Scan for the cell matching the given text and deliver its (X, Y) coordinate at center. 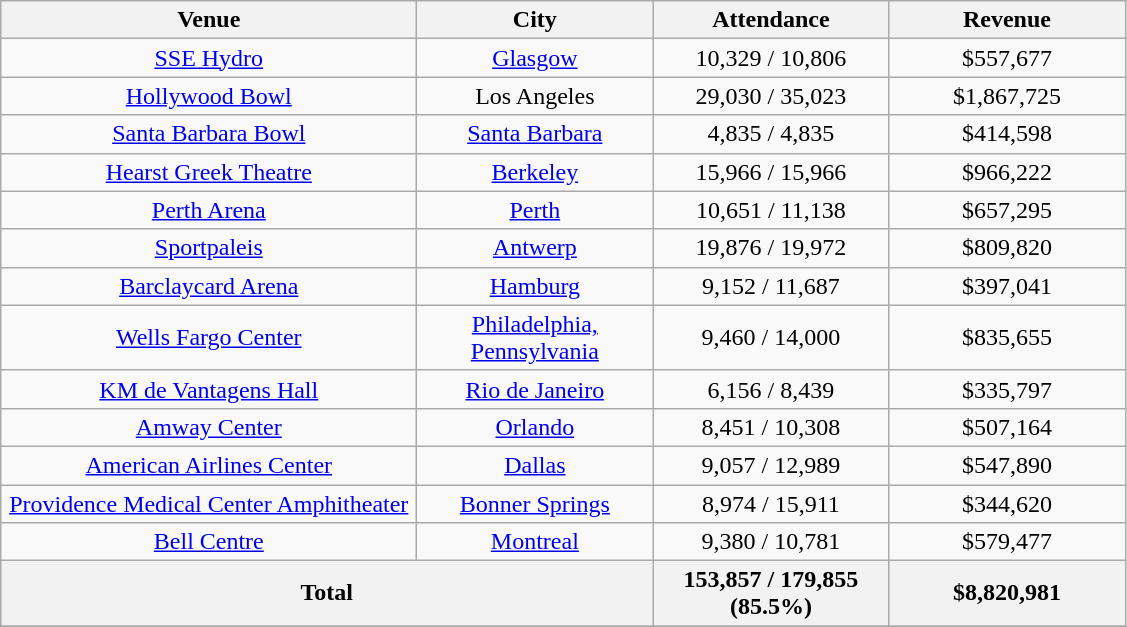
Orlando (535, 427)
Bell Centre (209, 542)
Barclaycard Arena (209, 286)
Perth Arena (209, 210)
Venue (209, 20)
Montreal (535, 542)
Hollywood Bowl (209, 96)
$557,677 (1007, 58)
$8,820,981 (1007, 594)
American Airlines Center (209, 465)
9,152 / 11,687 (771, 286)
$966,222 (1007, 172)
4,835 / 4,835 (771, 134)
$414,598 (1007, 134)
Sportpaleis (209, 248)
KM de Vantagens Hall (209, 389)
153,857 / 179,855(85.5%) (771, 594)
City (535, 20)
9,057 / 12,989 (771, 465)
Revenue (1007, 20)
$657,295 (1007, 210)
Rio de Janeiro (535, 389)
9,380 / 10,781 (771, 542)
29,030 / 35,023 (771, 96)
Total (327, 594)
10,329 / 10,806 (771, 58)
9,460 / 14,000 (771, 338)
$809,820 (1007, 248)
Berkeley (535, 172)
Bonner Springs (535, 503)
19,876 / 19,972 (771, 248)
Antwerp (535, 248)
Santa Barbara (535, 134)
Providence Medical Center Amphitheater (209, 503)
$397,041 (1007, 286)
$579,477 (1007, 542)
$344,620 (1007, 503)
15,966 / 15,966 (771, 172)
$1,867,725 (1007, 96)
$547,890 (1007, 465)
10,651 / 11,138 (771, 210)
6,156 / 8,439 (771, 389)
$507,164 (1007, 427)
Dallas (535, 465)
$335,797 (1007, 389)
Amway Center (209, 427)
Philadelphia, Pennsylvania (535, 338)
SSE Hydro (209, 58)
Perth (535, 210)
Hearst Greek Theatre (209, 172)
Hamburg (535, 286)
$835,655 (1007, 338)
Attendance (771, 20)
Los Angeles (535, 96)
8,974 / 15,911 (771, 503)
Santa Barbara Bowl (209, 134)
Wells Fargo Center (209, 338)
8,451 / 10,308 (771, 427)
Glasgow (535, 58)
